For the text-containing cell, return its midpoint in [x, y] coordinate format. 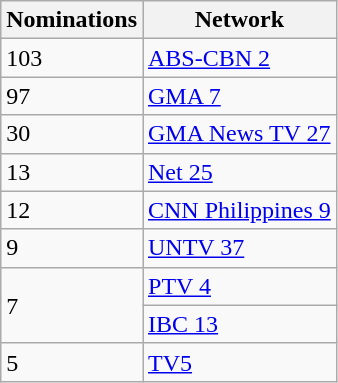
ABS-CBN 2 [239, 58]
UNTV 37 [239, 248]
12 [72, 210]
CNN Philippines 9 [239, 210]
PTV 4 [239, 286]
13 [72, 172]
97 [72, 96]
103 [72, 58]
Nominations [72, 20]
GMA News TV 27 [239, 134]
Network [239, 20]
9 [72, 248]
7 [72, 305]
5 [72, 362]
TV5 [239, 362]
Net 25 [239, 172]
IBC 13 [239, 324]
30 [72, 134]
GMA 7 [239, 96]
